Search for the cell housing the specified text and yield its [x, y] center coordinate. 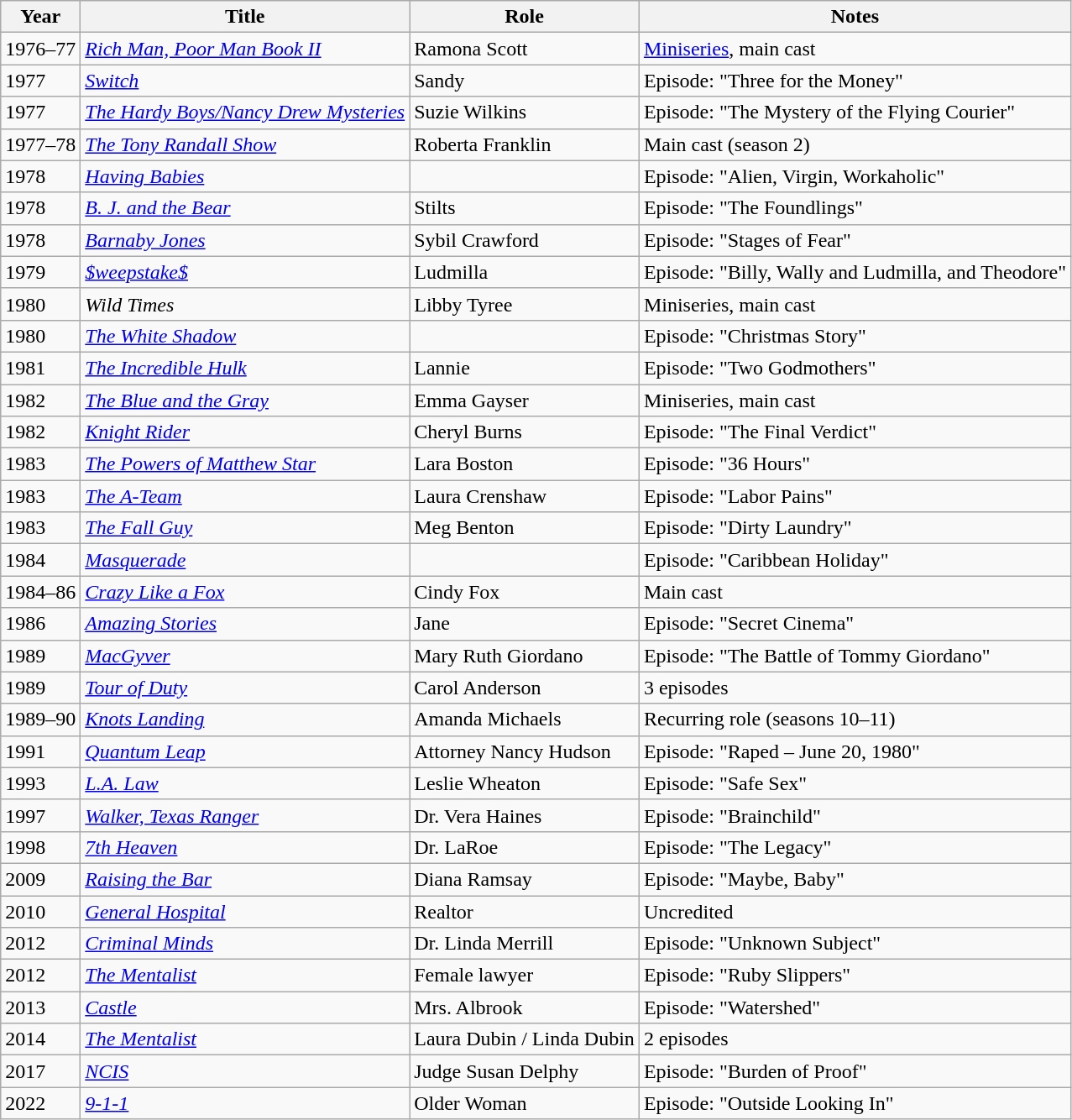
Walker, Texas Ranger [245, 815]
Episode: "Two Godmothers" [855, 368]
Masquerade [245, 560]
Roberta Franklin [525, 144]
MacGyver [245, 656]
Episode: "Safe Sex" [855, 783]
General Hospital [245, 911]
Episode: "Secret Cinema" [855, 624]
Episode: "Labor Pains" [855, 496]
Cheryl Burns [525, 432]
2 episodes [855, 1039]
Realtor [525, 911]
The White Shadow [245, 336]
1986 [40, 624]
The Powers of Matthew Star [245, 464]
2010 [40, 911]
Amazing Stories [245, 624]
Having Babies [245, 176]
Role [525, 17]
Attorney Nancy Hudson [525, 751]
Switch [245, 81]
Older Woman [525, 1103]
Episode: "Alien, Virgin, Workaholic" [855, 176]
2014 [40, 1039]
Episode: "Caribbean Holiday" [855, 560]
Dr. LaRoe [525, 847]
Main cast (season 2) [855, 144]
Episode: "Ruby Slippers" [855, 976]
Lara Boston [525, 464]
Judge Susan Delphy [525, 1071]
Tour of Duty [245, 688]
Knots Landing [245, 720]
1979 [40, 272]
Year [40, 17]
1998 [40, 847]
1981 [40, 368]
Episode: "Three for the Money" [855, 81]
Barnaby Jones [245, 240]
Uncredited [855, 911]
3 episodes [855, 688]
The A-Team [245, 496]
Episode: "The Legacy" [855, 847]
Episode: "Outside Looking In" [855, 1103]
Carol Anderson [525, 688]
1984 [40, 560]
The Fall Guy [245, 528]
B. J. and the Bear [245, 208]
1976–77 [40, 49]
Laura Crenshaw [525, 496]
Episode: "36 Hours" [855, 464]
Episode: "The Battle of Tommy Giordano" [855, 656]
1991 [40, 751]
Episode: "The Final Verdict" [855, 432]
Title [245, 17]
Ludmilla [525, 272]
7th Heaven [245, 847]
Emma Gayser [525, 400]
Notes [855, 17]
Episode: "Watershed" [855, 1007]
Main cast [855, 592]
Episode: "Maybe, Baby" [855, 879]
1984–86 [40, 592]
1989–90 [40, 720]
Stilts [525, 208]
$weepstake$ [245, 272]
Meg Benton [525, 528]
Episode: "The Mystery of the Flying Courier" [855, 113]
Episode: "Unknown Subject" [855, 944]
Raising the Bar [245, 879]
Episode: "Christmas Story" [855, 336]
Cindy Fox [525, 592]
Diana Ramsay [525, 879]
Female lawyer [525, 976]
Mrs. Albrook [525, 1007]
Episode: "Burden of Proof" [855, 1071]
9-1-1 [245, 1103]
Ramona Scott [525, 49]
The Blue and the Gray [245, 400]
The Hardy Boys/Nancy Drew Mysteries [245, 113]
Episode: "Raped – June 20, 1980" [855, 751]
Suzie Wilkins [525, 113]
Dr. Linda Merrill [525, 944]
The Tony Randall Show [245, 144]
1997 [40, 815]
Sybil Crawford [525, 240]
Leslie Wheaton [525, 783]
1977–78 [40, 144]
Castle [245, 1007]
2009 [40, 879]
The Incredible Hulk [245, 368]
Crazy Like a Fox [245, 592]
L.A. Law [245, 783]
Recurring role (seasons 10–11) [855, 720]
2013 [40, 1007]
Knight Rider [245, 432]
Dr. Vera Haines [525, 815]
NCIS [245, 1071]
Jane [525, 624]
Episode: "Brainchild" [855, 815]
2022 [40, 1103]
Mary Ruth Giordano [525, 656]
Libby Tyree [525, 304]
Sandy [525, 81]
Episode: "The Foundlings" [855, 208]
Criminal Minds [245, 944]
Episode: "Stages of Fear" [855, 240]
Episode: "Billy, Wally and Ludmilla, and Theodore" [855, 272]
2017 [40, 1071]
Amanda Michaels [525, 720]
Rich Man, Poor Man Book II [245, 49]
Wild Times [245, 304]
Laura Dubin / Linda Dubin [525, 1039]
1993 [40, 783]
Episode: "Dirty Laundry" [855, 528]
Lannie [525, 368]
Quantum Leap [245, 751]
